Identify which cell holds the provided text, then report its (X, Y) central coordinate. 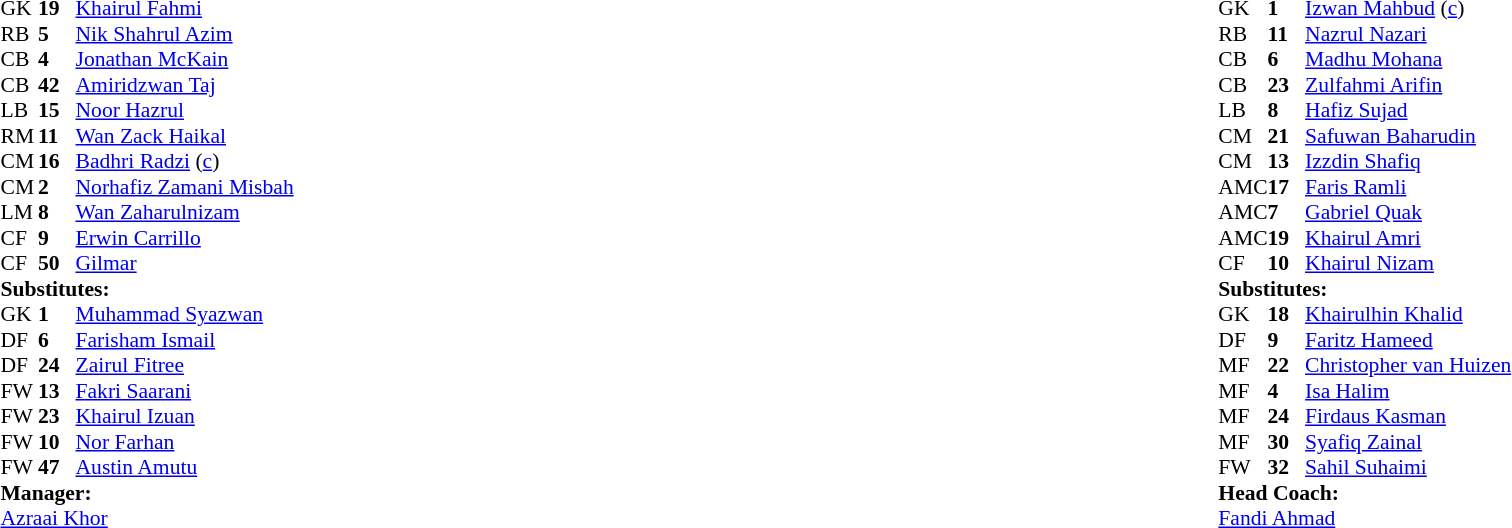
42 (57, 85)
30 (1287, 442)
Zairul Fitree (185, 365)
Head Coach: (1364, 493)
Fakri Saarani (185, 391)
Manager: (146, 493)
50 (57, 263)
Isa Halim (1408, 391)
Farisham Ismail (185, 340)
16 (57, 161)
32 (1287, 467)
5 (57, 34)
Nik Shahrul Azim (185, 34)
Firdaus Kasman (1408, 417)
7 (1287, 213)
Nazrul Nazari (1408, 34)
Syafiq Zainal (1408, 442)
18 (1287, 315)
Safuwan Baharudin (1408, 136)
RM (19, 136)
Noor Hazrul (185, 111)
Muhammad Syazwan (185, 315)
Wan Zack Haikal (185, 136)
Hafiz Sujad (1408, 111)
Nor Farhan (185, 442)
LM (19, 213)
Faritz Hameed (1408, 340)
Khairul Izuan (185, 417)
Khairul Nizam (1408, 263)
Khairulhin Khalid (1408, 315)
Norhafiz Zamani Misbah (185, 187)
Sahil Suhaimi (1408, 467)
Faris Ramli (1408, 187)
Jonathan McKain (185, 59)
Wan Zaharulnizam (185, 213)
22 (1287, 365)
21 (1287, 136)
Austin Amutu (185, 467)
Gabriel Quak (1408, 213)
Gilmar (185, 263)
2 (57, 187)
Madhu Mohana (1408, 59)
Amiridzwan Taj (185, 85)
Christopher van Huizen (1408, 365)
Izzdin Shafiq (1408, 161)
47 (57, 467)
1 (57, 315)
Khairul Amri (1408, 238)
17 (1287, 187)
Badhri Radzi (c) (185, 161)
Zulfahmi Arifin (1408, 85)
15 (57, 111)
19 (1287, 238)
Erwin Carrillo (185, 238)
